Identify which cell holds the provided text, then report its [x, y] central coordinate. 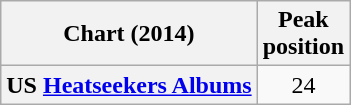
24 [303, 85]
Peakposition [303, 34]
US Heatseekers Albums [129, 85]
Chart (2014) [129, 34]
